Detect which cell encompasses the target text, then output its (x, y) center coordinate. 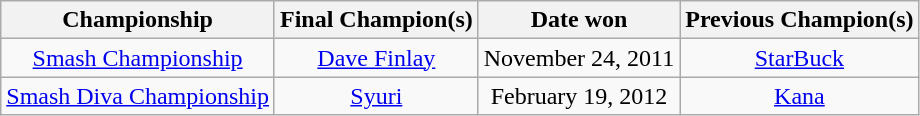
November 24, 2011 (578, 58)
Date won (578, 20)
Previous Champion(s) (800, 20)
Smash Championship (138, 58)
February 19, 2012 (578, 96)
Syuri (376, 96)
StarBuck (800, 58)
Kana (800, 96)
Final Champion(s) (376, 20)
Dave Finlay (376, 58)
Smash Diva Championship (138, 96)
Championship (138, 20)
